Return (x, y) of the center of cell containing provided text 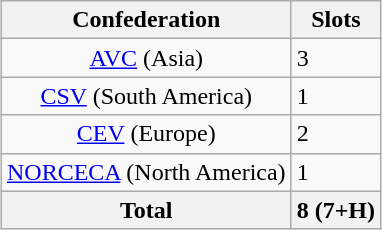
NORCECA (North America) (146, 172)
2 (336, 134)
3 (336, 58)
CEV (Europe) (146, 134)
AVC (Asia) (146, 58)
8 (7+H) (336, 210)
CSV (South America) (146, 96)
Confederation (146, 20)
Slots (336, 20)
Total (146, 210)
